Pinpoint the cell where the given text exists, returning its (X, Y) midpoint coordinate. 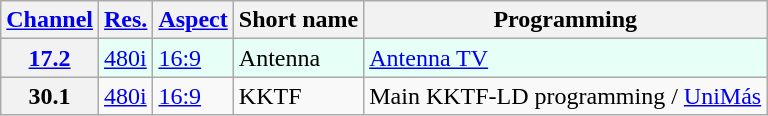
Main KKTF-LD programming / UniMás (566, 96)
Programming (566, 20)
Res. (126, 20)
Short name (298, 20)
Channel (50, 20)
KKTF (298, 96)
17.2 (50, 58)
Antenna TV (566, 58)
Aspect (193, 20)
Antenna (298, 58)
30.1 (50, 96)
